Provide the (X, Y) coordinate of the cell's center where the given text is located.  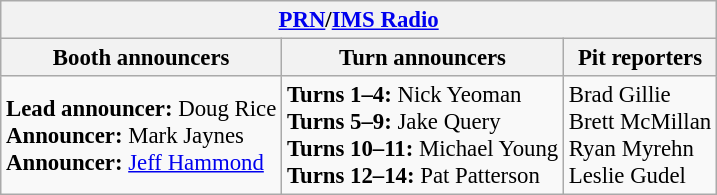
Turns 1–4: Nick YeomanTurns 5–9: Jake QueryTurns 10–11: Michael YoungTurns 12–14: Pat Patterson (423, 136)
PRN/IMS Radio (359, 20)
Lead announcer: Doug RiceAnnouncer: Mark JaynesAnnouncer: Jeff Hammond (142, 136)
Brad GillieBrett McMillanRyan MyrehnLeslie Gudel (640, 136)
Booth announcers (142, 58)
Turn announcers (423, 58)
Pit reporters (640, 58)
